Output the (x, y) coordinate of the center of the cell containing the given text.  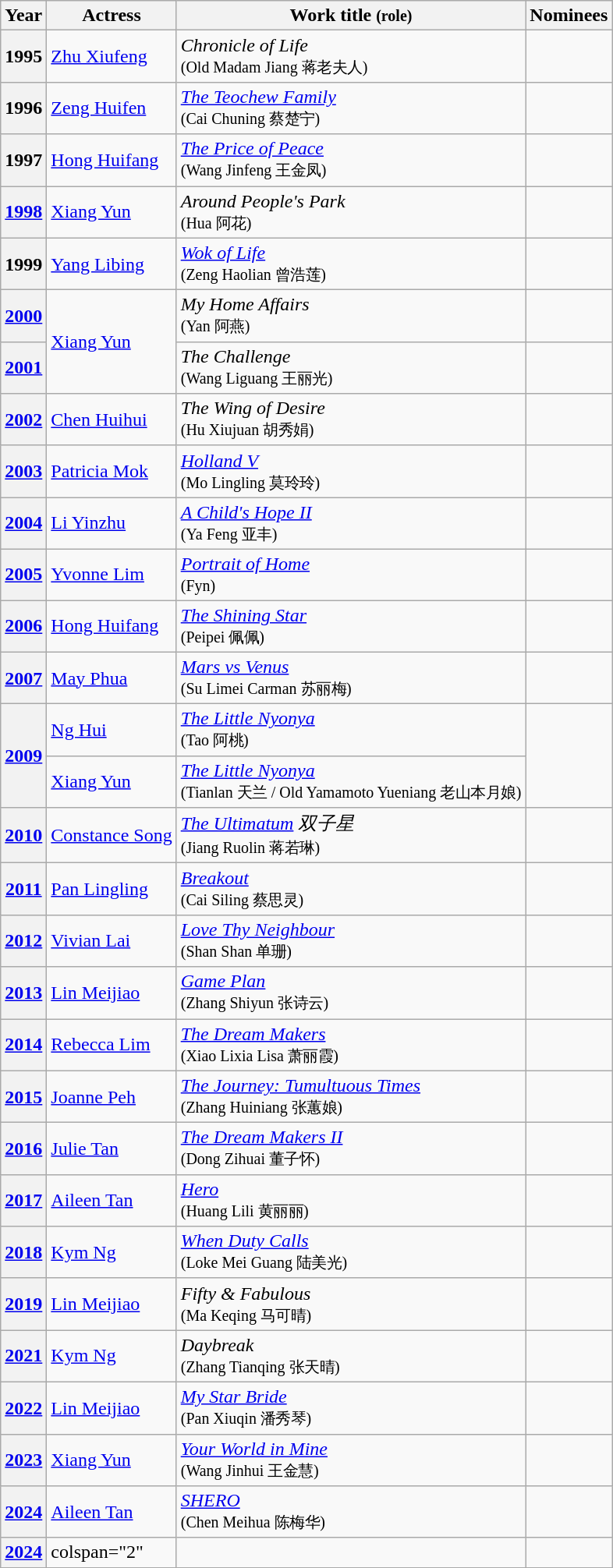
The Challenge(Wang Liguang 王丽光) (351, 368)
Ng Hui (112, 730)
2010 (23, 836)
Portrait of Home (Fyn) (351, 574)
Patricia Mok (112, 471)
The Ultimatum 双子星(Jiang Ruolin 蒋若琳) (351, 836)
Year (23, 16)
Zeng Huifen (112, 108)
2013 (23, 993)
Around People's Park(Hua 阿花) (351, 212)
Joanne Peh (112, 1096)
2012 (23, 940)
2016 (23, 1149)
1997 (23, 161)
The Little Nyonya(Tao 阿桃) (351, 730)
My Home Affairs(Yan 阿燕) (351, 317)
2015 (23, 1096)
Li Yinzhu (112, 524)
2014 (23, 1045)
Breakout(Cai Siling 蔡思灵) (351, 889)
2018 (23, 1252)
Your World in Mine(Wang Jinhui 王金慧) (351, 1460)
2006 (23, 627)
1998 (23, 212)
1999 (23, 264)
When Duty Calls(Loke Mei Guang 陆美光) (351, 1252)
2005 (23, 574)
Actress (112, 16)
2017 (23, 1201)
2004 (23, 524)
2022 (23, 1408)
Hero(Huang Lili 黄丽丽) (351, 1201)
Rebecca Lim (112, 1045)
Constance Song (112, 836)
The Price of Peace(Wang Jinfeng 王金凤) (351, 161)
Mars vs Venus(Su Limei Carman 苏丽梅) (351, 678)
Game Plan(Zhang Shiyun 张诗云) (351, 993)
Love Thy Neighbour(Shan Shan 单珊) (351, 940)
Vivian Lai (112, 940)
2019 (23, 1304)
May Phua (112, 678)
Holland V(Mo Lingling 莫玲玲) (351, 471)
Pan Lingling (112, 889)
My Star Bride(Pan Xiuqin 潘秀琴) (351, 1408)
Julie Tan (112, 1149)
The Dream Makers(Xiao Lixia Lisa 萧丽霞) (351, 1045)
A Child's Hope II(Ya Feng 亚丰) (351, 524)
Nominees (569, 16)
2023 (23, 1460)
Chronicle of Life(Old Madam Jiang 蒋老夫人) (351, 56)
Wok of Life(Zeng Haolian 曾浩莲) (351, 264)
2009 (23, 756)
2000 (23, 317)
Work title (role) (351, 16)
The Teochew Family (Cai Chuning 蔡楚宁) (351, 108)
Chen Huihui (112, 419)
colspan="2" (112, 1552)
2002 (23, 419)
The Shining Star(Peipei 佩佩) (351, 627)
The Wing of Desire(Hu Xiujuan 胡秀娟) (351, 419)
The Journey: Tumultuous Times(Zhang Huiniang 张蕙娘) (351, 1096)
Zhu Xiufeng (112, 56)
1995 (23, 56)
2001 (23, 368)
The Little Nyonya(Tianlan 天兰 / Old Yamamoto Yueniang 老山本月娘) (351, 781)
2003 (23, 471)
Yvonne Lim (112, 574)
The Dream Makers II(Dong Zihuai 董子怀) (351, 1149)
Fifty & Fabulous(Ma Keqing 马可晴) (351, 1304)
SHERO(Chen Meihua 陈梅华) (351, 1513)
1996 (23, 108)
Yang Libing (112, 264)
2021 (23, 1357)
2011 (23, 889)
2007 (23, 678)
Daybreak(Zhang Tianqing 张天晴) (351, 1357)
